Pinpoint the cell where the given text exists, returning its [X, Y] midpoint coordinate. 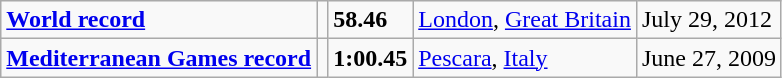
58.46 [370, 20]
World record [159, 20]
July 29, 2012 [708, 20]
1:00.45 [370, 58]
June 27, 2009 [708, 58]
London, Great Britain [525, 20]
Mediterranean Games record [159, 58]
Pescara, Italy [525, 58]
